Capture the cell that displays the provided text and extract its [X, Y] central coordinate. 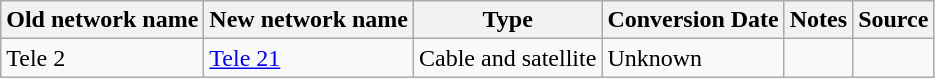
Unknown [693, 58]
Conversion Date [693, 20]
Notes [818, 20]
Tele 21 [309, 58]
Cable and satellite [508, 58]
Type [508, 20]
Old network name [102, 20]
New network name [309, 20]
Tele 2 [102, 58]
Source [894, 20]
